Return the (x, y) coordinate for the center point of the cell that contains the specified text.  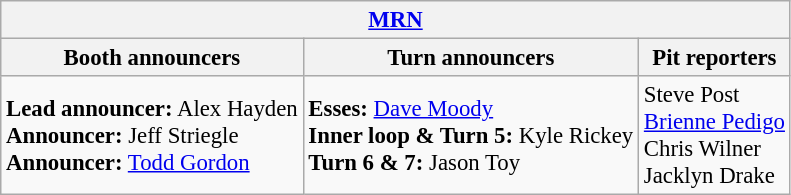
Esses: Dave Moody Inner loop & Turn 5: Kyle RickeyTurn 6 & 7: Jason Toy (470, 136)
Steve PostBrienne PedigoChris WilnerJacklyn Drake (715, 136)
Lead announcer: Alex HaydenAnnouncer: Jeff StriegleAnnouncer: Todd Gordon (152, 136)
MRN (396, 20)
Booth announcers (152, 58)
Turn announcers (470, 58)
Pit reporters (715, 58)
